Scan for the cell matching the given text and deliver its [X, Y] coordinate at center. 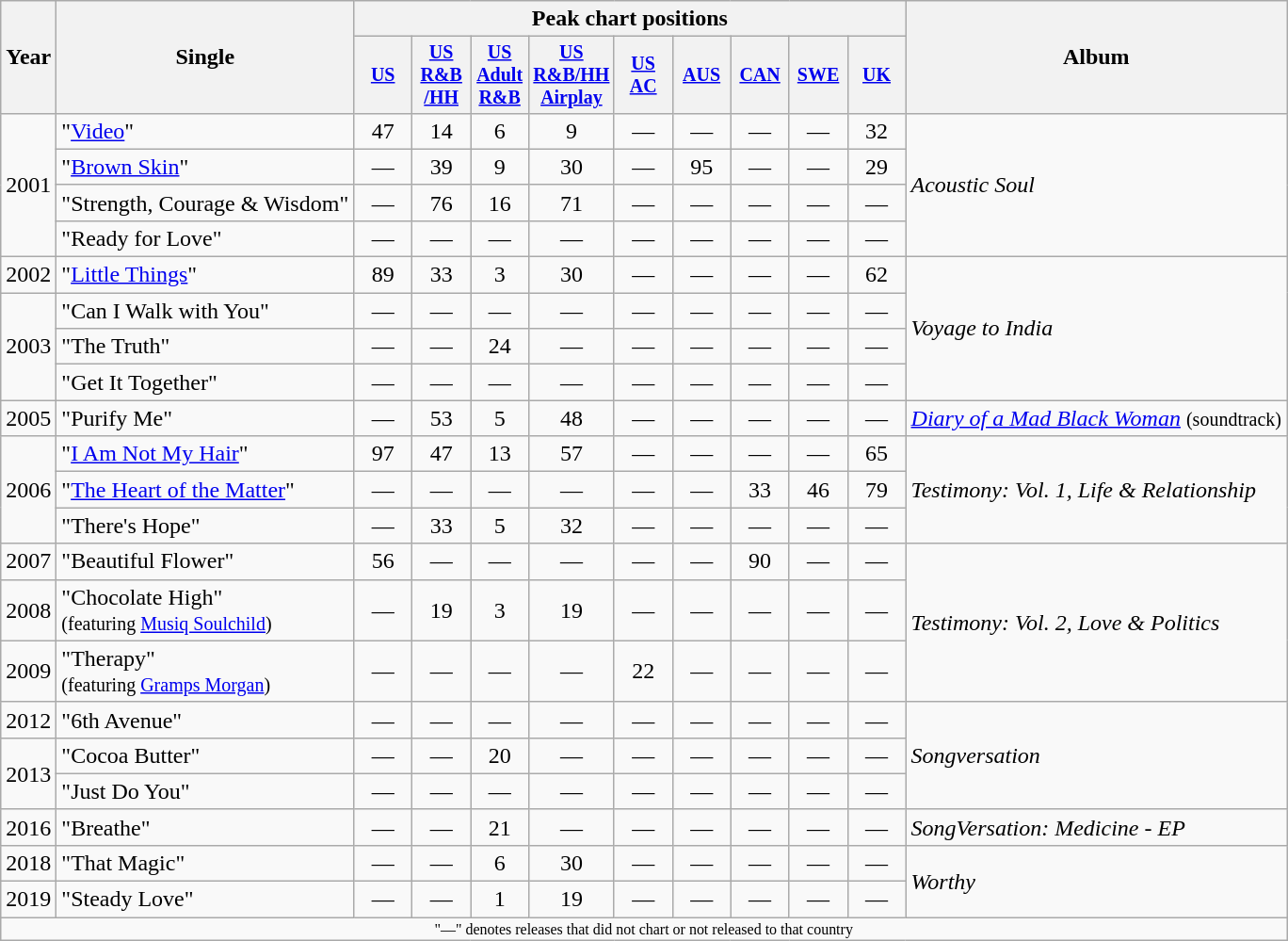
97 [383, 454]
24 [500, 347]
57 [572, 454]
39 [442, 167]
US AC [643, 75]
62 [877, 275]
SongVersation: Medicine - EP [1096, 827]
"Little Things" [205, 275]
Acoustic Soul [1096, 185]
13 [500, 454]
"6th Avenue" [205, 720]
"Strength, Courage & Wisdom" [205, 203]
2013 [28, 773]
2018 [28, 863]
29 [877, 167]
Songversation [1096, 755]
"Can I Walk with You" [205, 311]
UK [877, 75]
2002 [28, 275]
CAN [760, 75]
Testimony: Vol. 1, Life & Relationship [1096, 490]
Diary of a Mad Black Woman (soundtrack) [1096, 418]
"That Magic" [205, 863]
2007 [28, 561]
48 [572, 418]
"Therapy" (featuring Gramps Morgan) [205, 671]
2009 [28, 671]
"The Truth" [205, 347]
95 [701, 167]
2003 [28, 347]
"The Heart of the Matter" [205, 490]
"Video" [205, 131]
71 [572, 203]
"Get It Together" [205, 382]
89 [383, 275]
2001 [28, 185]
Voyage to India [1096, 329]
SWE [818, 75]
16 [500, 203]
Single [205, 57]
90 [760, 561]
22 [643, 671]
2012 [28, 720]
2008 [28, 610]
"Steady Love" [205, 900]
14 [442, 131]
"There's Hope" [205, 526]
2016 [28, 827]
2019 [28, 900]
"—" denotes releases that did not chart or not released to that country [644, 929]
21 [500, 827]
"Chocolate High" (featuring Musiq Soulchild) [205, 610]
US [383, 75]
Peak chart positions [630, 19]
76 [442, 203]
Year [28, 57]
2006 [28, 490]
Album [1096, 57]
AUS [701, 75]
"Just Do You" [205, 791]
"Ready for Love" [205, 238]
"Cocoa Butter" [205, 755]
2005 [28, 418]
"Beautiful Flower" [205, 561]
USR&B/HH [442, 75]
46 [818, 490]
USR&B/HHAirplay [572, 75]
20 [500, 755]
"Purify Me" [205, 418]
"Breathe" [205, 827]
1 [500, 900]
USAdultR&B [500, 75]
"I Am Not My Hair" [205, 454]
56 [383, 561]
"Brown Skin" [205, 167]
Testimony: Vol. 2, Love & Politics [1096, 623]
53 [442, 418]
Worthy [1096, 881]
65 [877, 454]
79 [877, 490]
